Pinpoint the cell where the given text exists, returning its (x, y) midpoint coordinate. 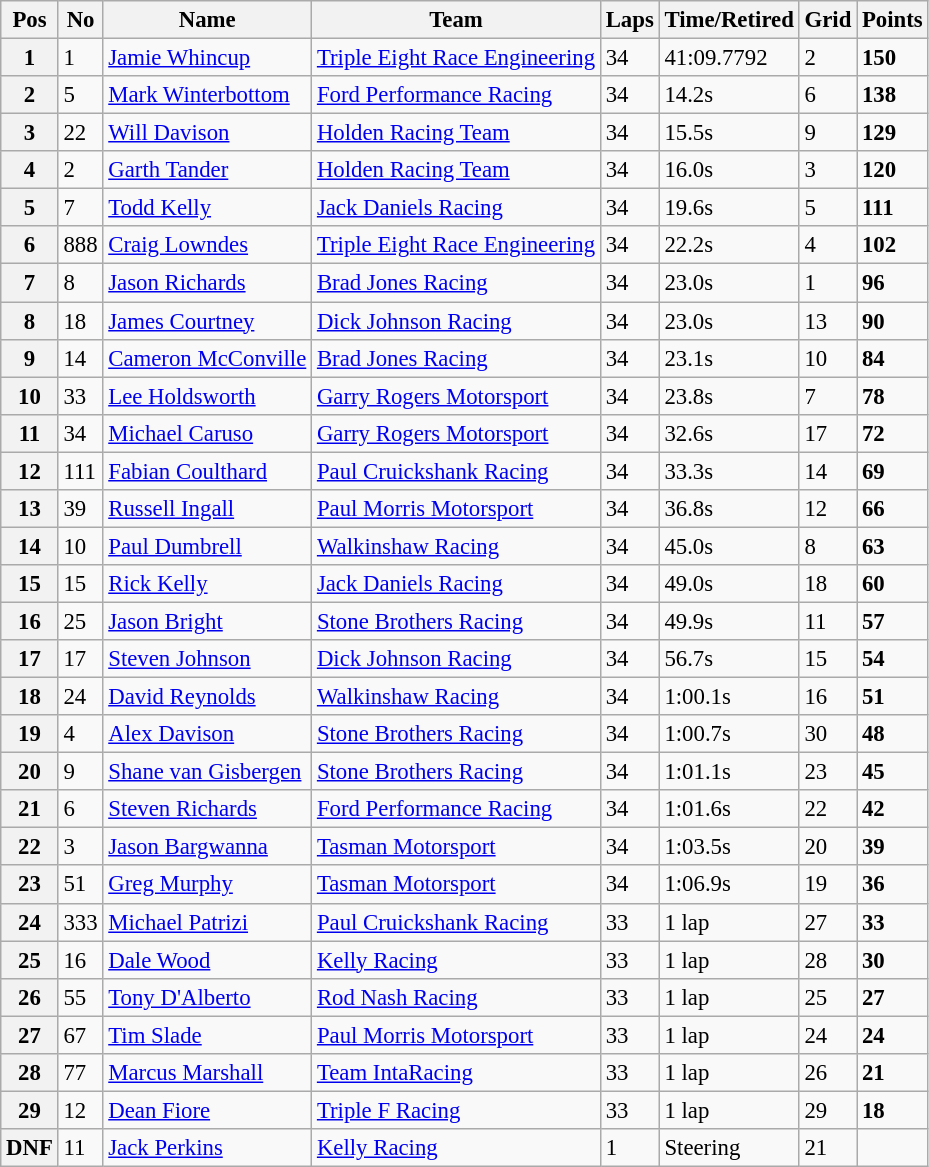
57 (892, 621)
Dale Wood (208, 960)
Jason Bargwanna (208, 847)
1:01.1s (729, 772)
42 (892, 809)
Rod Nash Racing (456, 997)
Grid (828, 20)
Shane van Gisbergen (208, 772)
Michael Caruso (208, 433)
Michael Patrizi (208, 922)
Todd Kelly (208, 208)
90 (892, 321)
Fabian Coulthard (208, 471)
Team (456, 20)
1:00.7s (729, 734)
James Courtney (208, 321)
Steven Richards (208, 809)
49.9s (729, 621)
48 (892, 734)
22.2s (729, 245)
Name (208, 20)
DNF (30, 1148)
36.8s (729, 509)
96 (892, 283)
72 (892, 433)
33.3s (729, 471)
888 (80, 245)
Time/Retired (729, 20)
60 (892, 584)
129 (892, 133)
Jason Bright (208, 621)
1:03.5s (729, 847)
No (80, 20)
45 (892, 772)
Will Davison (208, 133)
138 (892, 95)
333 (80, 922)
120 (892, 170)
Triple F Racing (456, 1110)
32.6s (729, 433)
Greg Murphy (208, 885)
Dean Fiore (208, 1110)
54 (892, 659)
66 (892, 509)
Marcus Marshall (208, 1073)
Laps (630, 20)
1:01.6s (729, 809)
Jason Richards (208, 283)
Pos (30, 20)
Russell Ingall (208, 509)
Points (892, 20)
16.0s (729, 170)
14.2s (729, 95)
Garth Tander (208, 170)
45.0s (729, 546)
David Reynolds (208, 697)
Paul Dumbrell (208, 546)
19.6s (729, 208)
49.0s (729, 584)
55 (80, 997)
Lee Holdsworth (208, 396)
1:06.9s (729, 885)
36 (892, 885)
23.1s (729, 358)
Steven Johnson (208, 659)
Craig Lowndes (208, 245)
Jack Perkins (208, 1148)
23.8s (729, 396)
Cameron McConville (208, 358)
78 (892, 396)
Mark Winterbottom (208, 95)
Jamie Whincup (208, 58)
Tim Slade (208, 1035)
84 (892, 358)
Alex Davison (208, 734)
67 (80, 1035)
63 (892, 546)
15.5s (729, 133)
56.7s (729, 659)
150 (892, 58)
69 (892, 471)
41:09.7792 (729, 58)
Tony D'Alberto (208, 997)
Rick Kelly (208, 584)
1:00.1s (729, 697)
Steering (729, 1148)
77 (80, 1073)
Team IntaRacing (456, 1073)
102 (892, 245)
